Determine the [X, Y] coordinate at the center of the cell enclosing the given text.  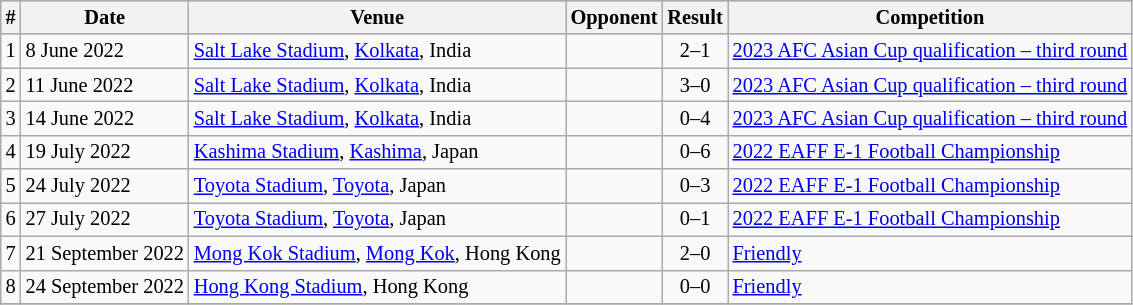
8 [11, 287]
Mong Kok Stadium, Mong Kok, Hong Kong [378, 253]
24 July 2022 [105, 186]
Date [105, 17]
8 June 2022 [105, 51]
0–6 [694, 152]
6 [11, 219]
21 September 2022 [105, 253]
27 July 2022 [105, 219]
2–0 [694, 253]
Competition [930, 17]
0–3 [694, 186]
4 [11, 152]
Hong Kong Stadium, Hong Kong [378, 287]
5 [11, 186]
11 June 2022 [105, 85]
Kashima Stadium, Kashima, Japan [378, 152]
0–4 [694, 118]
24 September 2022 [105, 287]
Opponent [614, 17]
2–1 [694, 51]
Result [694, 17]
2 [11, 85]
19 July 2022 [105, 152]
0–0 [694, 287]
0–1 [694, 219]
3 [11, 118]
14 June 2022 [105, 118]
# [11, 17]
7 [11, 253]
Venue [378, 17]
3–0 [694, 85]
1 [11, 51]
